Identify which cell holds the provided text, then report its [X, Y] central coordinate. 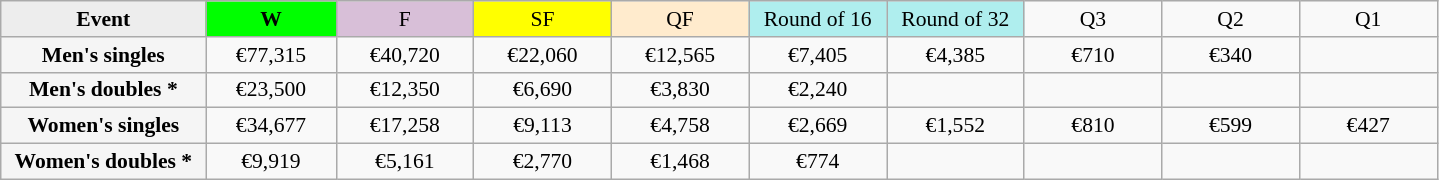
€22,060 [543, 55]
€17,258 [405, 126]
€427 [1368, 126]
€9,919 [271, 162]
€12,565 [680, 55]
€4,758 [680, 126]
€5,161 [405, 162]
Q2 [1231, 19]
€4,385 [955, 55]
€810 [1093, 126]
€77,315 [271, 55]
€340 [1231, 55]
Q3 [1093, 19]
€2,770 [543, 162]
€2,240 [818, 90]
€1,552 [955, 126]
Women's singles [104, 126]
€3,830 [680, 90]
F [405, 19]
€7,405 [818, 55]
€599 [1231, 126]
€34,677 [271, 126]
Women's doubles * [104, 162]
Event [104, 19]
€40,720 [405, 55]
€774 [818, 162]
Men's doubles * [104, 90]
Round of 32 [955, 19]
€1,468 [680, 162]
SF [543, 19]
€710 [1093, 55]
€12,350 [405, 90]
€23,500 [271, 90]
Round of 16 [818, 19]
Men's singles [104, 55]
Q1 [1368, 19]
€6,690 [543, 90]
€2,669 [818, 126]
QF [680, 19]
€9,113 [543, 126]
W [271, 19]
